Return the (X, Y) coordinate for the center point of the cell that contains the specified text.  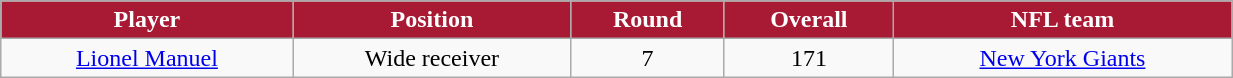
NFL team (1062, 20)
Lionel Manuel (147, 58)
New York Giants (1062, 58)
Wide receiver (432, 58)
Round (648, 20)
Player (147, 20)
Overall (808, 20)
Position (432, 20)
7 (648, 58)
171 (808, 58)
